Identify which cell holds the provided text, then report its [x, y] central coordinate. 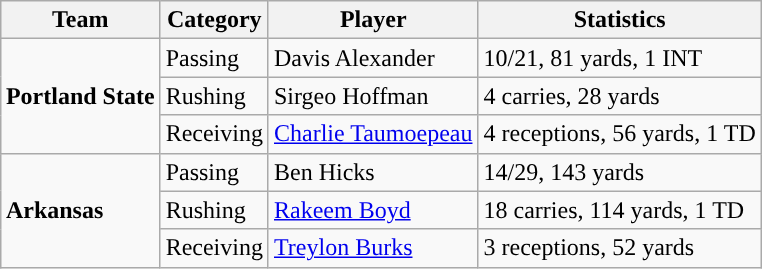
Treylon Burks [373, 248]
4 receptions, 56 yards, 1 TD [620, 134]
Davis Alexander [373, 58]
Statistics [620, 20]
10/21, 81 yards, 1 INT [620, 58]
14/29, 143 yards [620, 172]
Portland State [80, 96]
Category [214, 20]
18 carries, 114 yards, 1 TD [620, 210]
Arkansas [80, 210]
4 carries, 28 yards [620, 96]
Charlie Taumoepeau [373, 134]
Ben Hicks [373, 172]
Player [373, 20]
Sirgeo Hoffman [373, 96]
3 receptions, 52 yards [620, 248]
Team [80, 20]
Rakeem Boyd [373, 210]
